Locate the cell with the specified text and output its [X, Y] center coordinate. 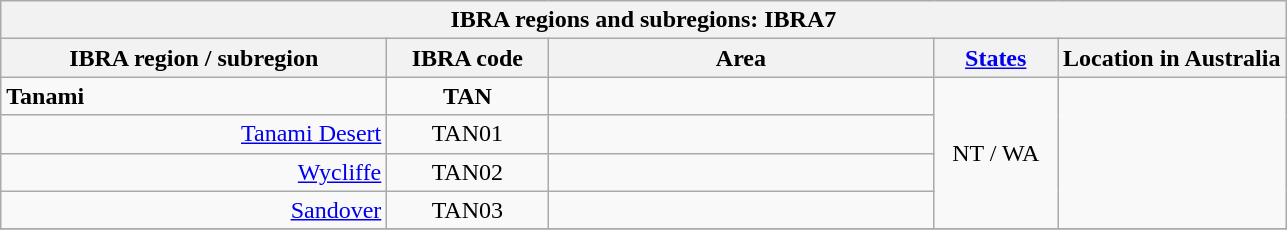
IBRA code [468, 58]
Wycliffe [194, 172]
Area [741, 58]
Tanami Desert [194, 134]
TAN03 [468, 210]
TAN [468, 96]
Location in Australia [1172, 58]
TAN01 [468, 134]
TAN02 [468, 172]
IBRA regions and subregions: IBRA7 [644, 20]
IBRA region / subregion [194, 58]
Sandover [194, 210]
Tanami [194, 96]
NT / WA [996, 153]
States [996, 58]
